Locate the cell with the specified text and output its [X, Y] center coordinate. 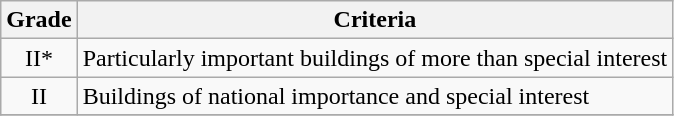
II [39, 96]
Grade [39, 20]
II* [39, 58]
Particularly important buildings of more than special interest [375, 58]
Buildings of national importance and special interest [375, 96]
Criteria [375, 20]
